Detect which cell encompasses the target text, then output its [x, y] center coordinate. 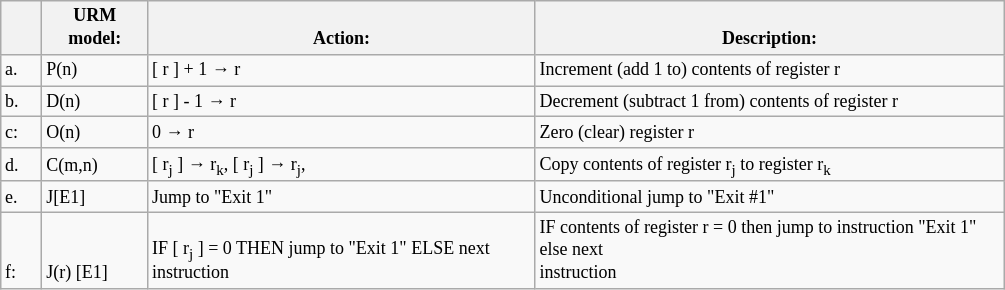
IF [ rj ] = 0 THEN jump to "Exit 1" ELSE next instruction [342, 250]
b. [22, 102]
C(m,n) [95, 164]
Increment (add 1 to) contents of register r [770, 70]
[ r ] + 1 → r [342, 70]
J[E1] [95, 196]
Description: [770, 28]
Unconditional jump to "Exit #1" [770, 196]
O(n) [95, 132]
P(n) [95, 70]
0 → r [342, 132]
IF contents of register r = 0 then jump to instruction "Exit 1" else nextinstruction [770, 250]
Zero (clear) register r [770, 132]
[ r ] - 1 → r [342, 102]
[ rj ] → rk, [ rj ] → rj, [342, 164]
c: [22, 132]
Action: [342, 28]
Decrement (subtract 1 from) contents of register r [770, 102]
URM model: [95, 28]
J(r) [E1] [95, 250]
D(n) [95, 102]
d. [22, 164]
a. [22, 70]
f: [22, 250]
Copy contents of register rj to register rk [770, 164]
e. [22, 196]
Jump to "Exit 1" [342, 196]
